Return (x, y) of the center of cell containing provided text 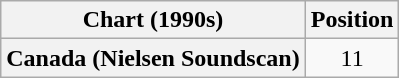
Position (352, 20)
11 (352, 58)
Canada (Nielsen Soundscan) (153, 58)
Chart (1990s) (153, 20)
